Output the [X, Y] coordinate of the center of the cell containing the given text.  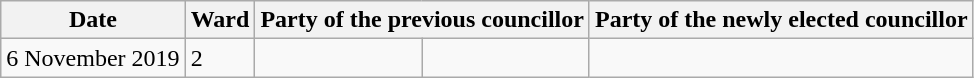
Party of the previous councillor [422, 20]
Party of the newly elected councillor [781, 20]
Date [93, 20]
2 [220, 58]
6 November 2019 [93, 58]
Ward [220, 20]
